Scan for the cell matching the given text and deliver its (x, y) coordinate at center. 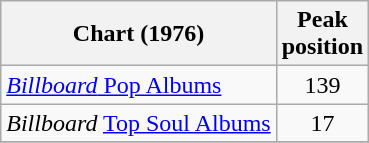
17 (322, 123)
Peakposition (322, 34)
Chart (1976) (138, 34)
139 (322, 85)
Billboard Pop Albums (138, 85)
Billboard Top Soul Albums (138, 123)
